Scan for the cell matching the given text and deliver its [x, y] coordinate at center. 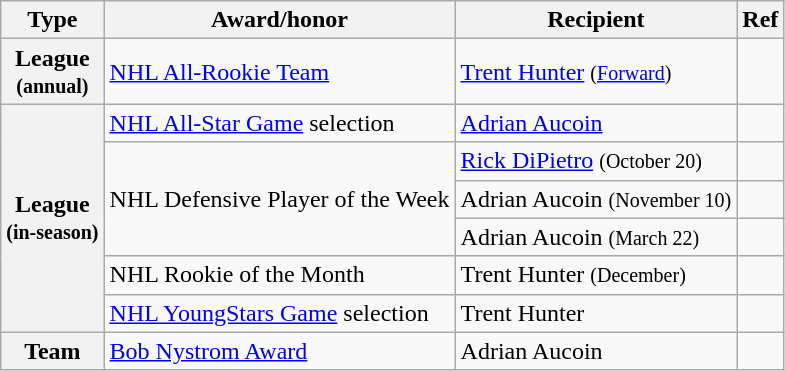
Adrian Aucoin (November 10) [596, 199]
Ref [760, 20]
Team [52, 351]
NHL Defensive Player of the Week [280, 199]
Rick DiPietro (October 20) [596, 161]
Trent Hunter (Forward) [596, 72]
Adrian Aucoin (March 22) [596, 237]
Bob Nystrom Award [280, 351]
Type [52, 20]
Trent Hunter [596, 313]
Award/honor [280, 20]
League(annual) [52, 72]
NHL All-Star Game selection [280, 123]
League(in-season) [52, 218]
Trent Hunter (December) [596, 275]
Recipient [596, 20]
NHL Rookie of the Month [280, 275]
NHL All-Rookie Team [280, 72]
NHL YoungStars Game selection [280, 313]
